From the cell containing the given text, extract its center point as [X, Y] coordinate. 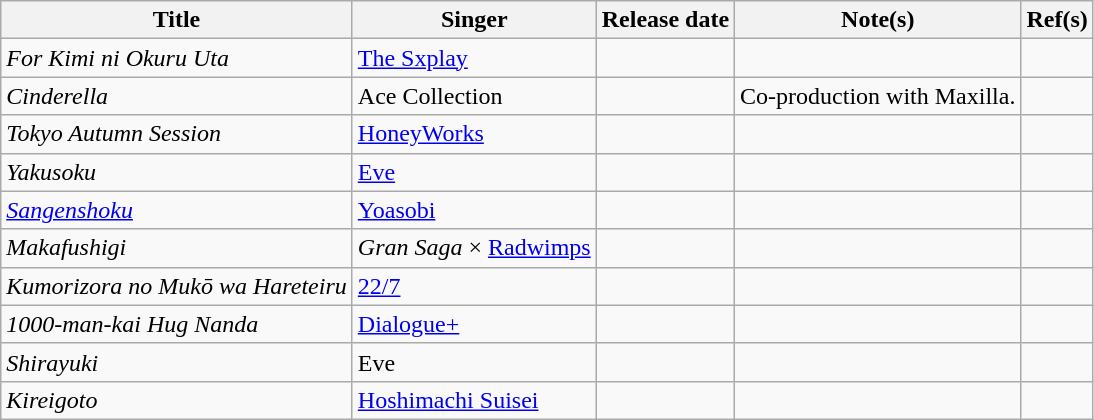
Singer [474, 20]
Shirayuki [177, 362]
1000-man-kai Hug Nanda [177, 324]
Cinderella [177, 96]
Tokyo Autumn Session [177, 134]
Ref(s) [1057, 20]
22/7 [474, 286]
Title [177, 20]
Yoasobi [474, 210]
Ace Collection [474, 96]
Gran Saga × Radwimps [474, 248]
The Sxplay [474, 58]
Sangenshoku [177, 210]
Kumorizora no Mukō wa Hareteiru [177, 286]
Release date [665, 20]
Yakusoku [177, 172]
Note(s) [878, 20]
Makafushigi [177, 248]
Co-production with Maxilla. [878, 96]
Hoshimachi Suisei [474, 400]
For Kimi ni Okuru Uta [177, 58]
Dialogue+ [474, 324]
Kireigoto [177, 400]
HoneyWorks [474, 134]
